Search for the cell housing the specified text and yield its [x, y] center coordinate. 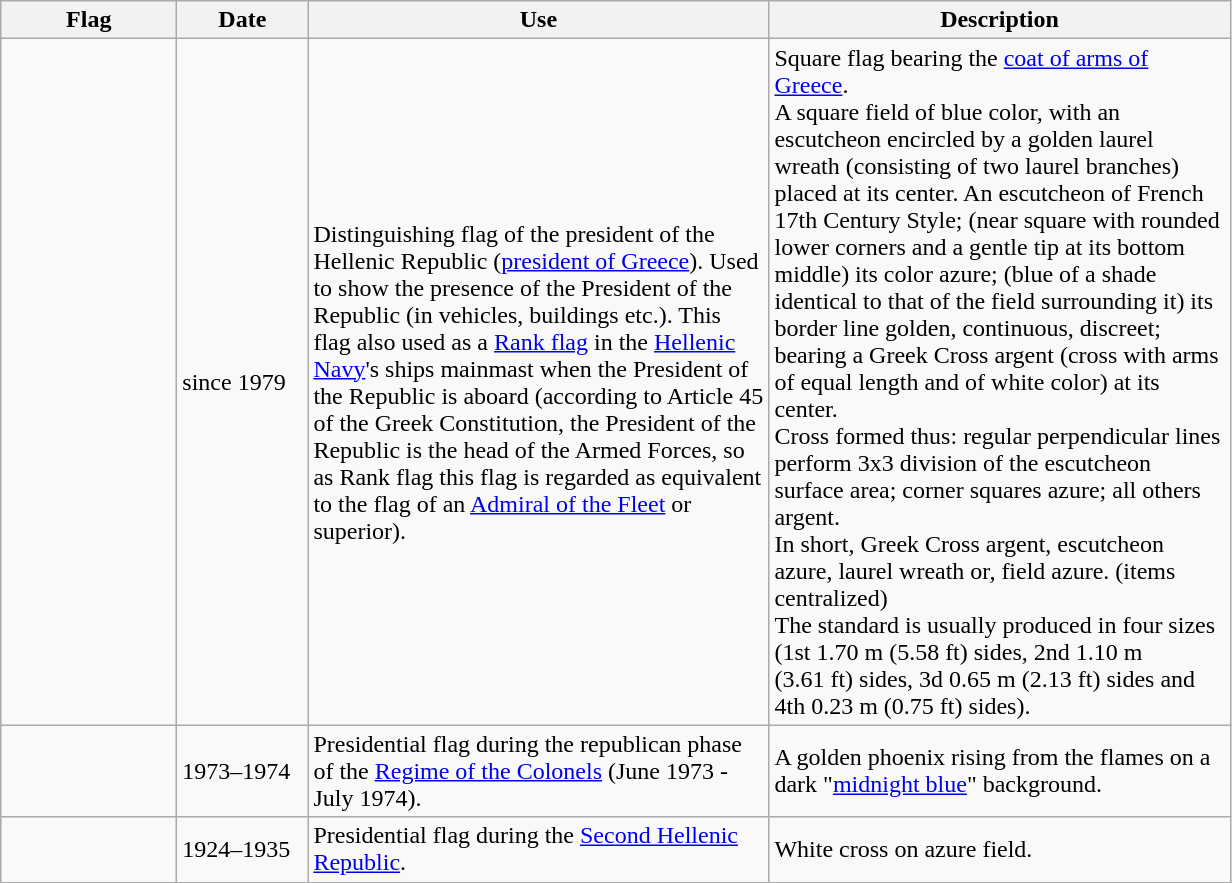
A golden phoenix rising from the flames on a dark "midnight blue" background. [1000, 771]
Presidential flag during the Second Hellenic Republic. [538, 850]
1924–1935 [242, 850]
Description [1000, 20]
White cross on azure field. [1000, 850]
1973–1974 [242, 771]
Presidential flag during the republican phase of the Regime of the Colonels (June 1973 - July 1974). [538, 771]
Use [538, 20]
Date [242, 20]
since 1979 [242, 382]
Flag [89, 20]
